Output the (x, y) coordinate of the center of the cell containing the given text.  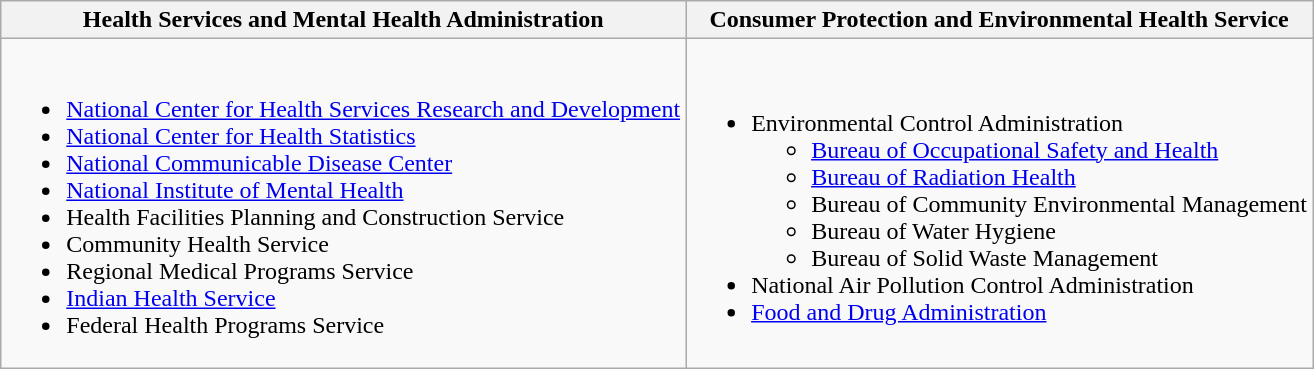
Health Services and Mental Health Administration (344, 20)
Consumer Protection and Environmental Health Service (1000, 20)
